Capture the cell that displays the provided text and extract its [X, Y] central coordinate. 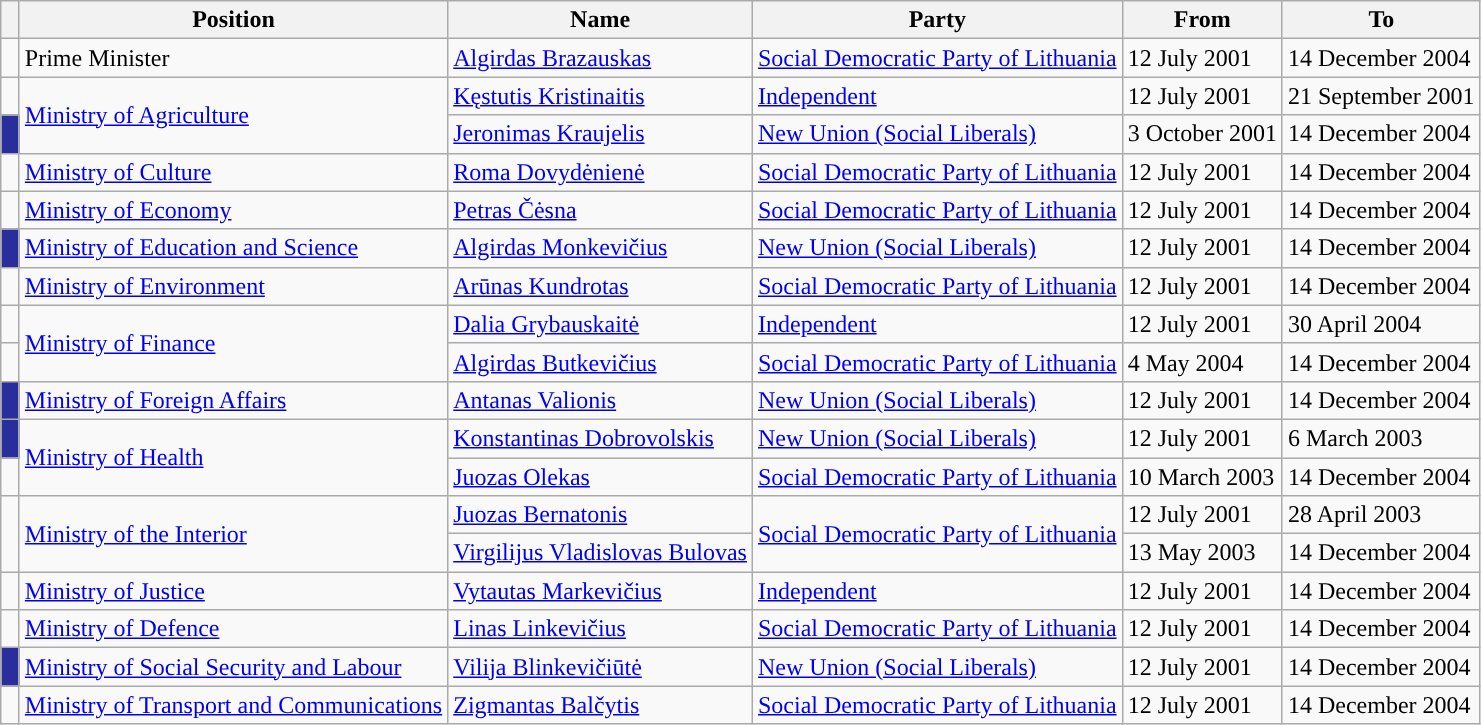
Ministry of Culture [233, 172]
Party [937, 20]
Ministry of Foreign Affairs [233, 400]
28 April 2003 [1381, 515]
4 May 2004 [1202, 362]
10 March 2003 [1202, 477]
To [1381, 20]
Ministry of Finance [233, 343]
Ministry of Environment [233, 286]
Algirdas Monkevičius [600, 248]
Juozas Olekas [600, 477]
Vilija Blinkevičiūtė [600, 667]
Ministry of Education and Science [233, 248]
Juozas Bernatonis [600, 515]
6 March 2003 [1381, 438]
Vytautas Markevičius [600, 591]
Virgilijus Vladislovas Bulovas [600, 553]
Ministry of Defence [233, 629]
Ministry of Justice [233, 591]
Zigmantas Balčytis [600, 705]
Kęstutis Kristinaitis [600, 96]
Jeronimas Kraujelis [600, 134]
Ministry of Transport and Communications [233, 705]
21 September 2001 [1381, 96]
30 April 2004 [1381, 324]
Antanas Valionis [600, 400]
3 October 2001 [1202, 134]
Ministry of Agriculture [233, 115]
Linas Linkevičius [600, 629]
Petras Čėsna [600, 210]
Ministry of Economy [233, 210]
From [1202, 20]
Prime Minister [233, 58]
Dalia Grybauskaitė [600, 324]
Ministry of the Interior [233, 534]
Ministry of Health [233, 457]
Ministry of Social Security and Labour [233, 667]
Roma Dovydėnienė [600, 172]
13 May 2003 [1202, 553]
Algirdas Butkevičius [600, 362]
Name [600, 20]
Konstantinas Dobrovolskis [600, 438]
Position [233, 20]
Arūnas Kundrotas [600, 286]
Algirdas Brazauskas [600, 58]
